Detect which cell encompasses the target text, then output its [x, y] center coordinate. 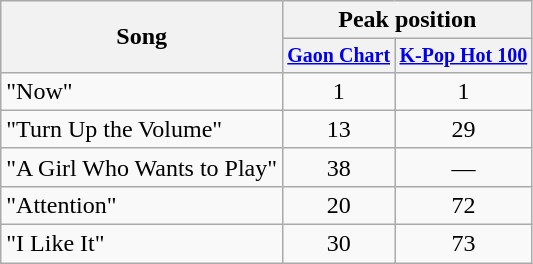
"Turn Up the Volume" [142, 129]
"Attention" [142, 205]
Peak position [408, 20]
30 [339, 244]
Song [142, 37]
72 [464, 205]
"I Like It" [142, 244]
13 [339, 129]
"Now" [142, 91]
"A Girl Who Wants to Play" [142, 167]
K-Pop Hot 100 [464, 56]
Gaon Chart [339, 56]
38 [339, 167]
73 [464, 244]
20 [339, 205]
29 [464, 129]
— [464, 167]
